Identify which cell holds the provided text, then report its (x, y) central coordinate. 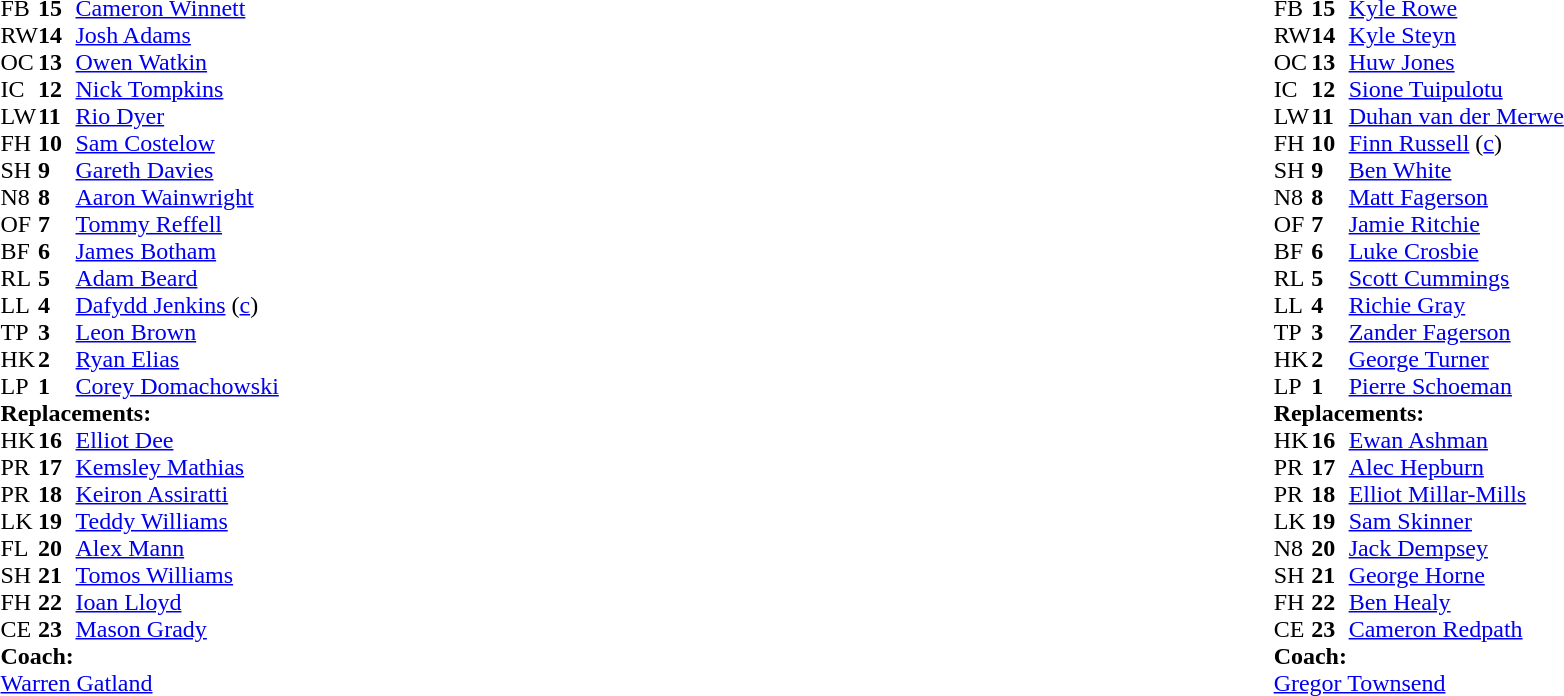
FL (19, 548)
Duhan van der Merwe (1456, 116)
Pierre Schoeman (1456, 386)
Leon Brown (178, 332)
Ioan Lloyd (178, 602)
Alex Mann (178, 548)
Nick Tompkins (178, 90)
Adam Beard (178, 278)
Ben White (1456, 170)
Jack Dempsey (1456, 548)
Mason Grady (178, 630)
Huw Jones (1456, 62)
Elliot Millar-Mills (1456, 494)
Kyle Steyn (1456, 36)
Finn Russell (c) (1456, 144)
Corey Domachowski (178, 386)
Kemsley Mathias (178, 468)
Tommy Reffell (178, 224)
Ben Healy (1456, 602)
James Botham (178, 252)
Aaron Wainwright (178, 198)
Sione Tuipulotu (1456, 90)
Owen Watkin (178, 62)
Zander Fagerson (1456, 332)
Rio Dyer (178, 116)
George Horne (1456, 576)
Jamie Ritchie (1456, 224)
Tomos Williams (178, 576)
Scott Cummings (1456, 278)
Cameron Redpath (1456, 630)
Gareth Davies (178, 170)
Teddy Williams (178, 522)
Matt Fagerson (1456, 198)
Ryan Elias (178, 360)
George Turner (1456, 360)
Ewan Ashman (1456, 440)
Sam Costelow (178, 144)
Elliot Dee (178, 440)
Dafydd Jenkins (c) (178, 306)
Luke Crosbie (1456, 252)
Richie Gray (1456, 306)
Alec Hepburn (1456, 468)
Keiron Assiratti (178, 494)
Josh Adams (178, 36)
Sam Skinner (1456, 522)
